Provide the (X, Y) coordinate of the cell's center where the given text is located.  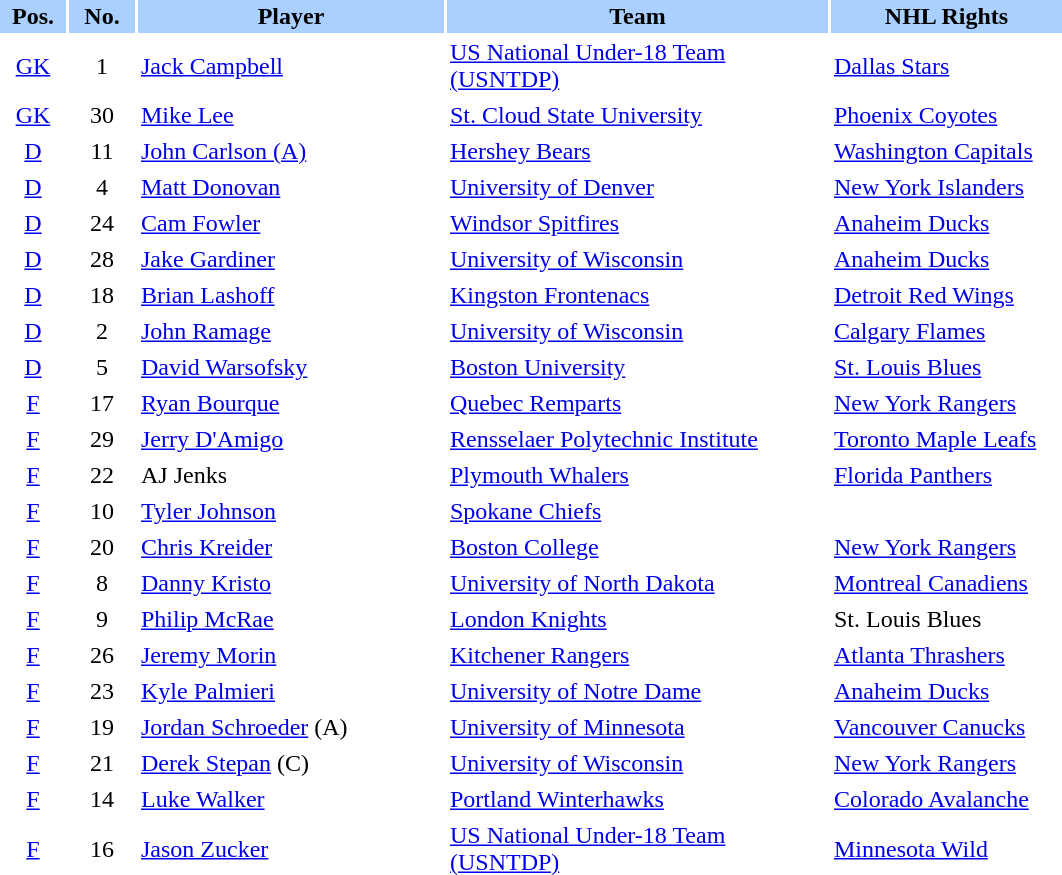
Jake Gardiner (291, 260)
Kitchener Rangers (638, 656)
Pos. (33, 16)
9 (102, 620)
University of Notre Dame (638, 692)
17 (102, 404)
Spokane Chiefs (638, 512)
Detroit Red Wings (946, 296)
10 (102, 512)
Cam Fowler (291, 224)
26 (102, 656)
Dallas Stars (946, 66)
Jack Campbell (291, 66)
Florida Panthers (946, 476)
David Warsofsky (291, 368)
St. Cloud State University (638, 116)
Brian Lashoff (291, 296)
University of North Dakota (638, 584)
14 (102, 800)
Phoenix Coyotes (946, 116)
Ryan Bourque (291, 404)
Boston College (638, 548)
Windsor Spitfires (638, 224)
24 (102, 224)
22 (102, 476)
29 (102, 440)
Kyle Palmieri (291, 692)
Quebec Remparts (638, 404)
Jordan Schroeder (A) (291, 728)
Danny Kristo (291, 584)
Tyler Johnson (291, 512)
8 (102, 584)
21 (102, 764)
Player (291, 16)
Plymouth Whalers (638, 476)
Toronto Maple Leafs (946, 440)
John Ramage (291, 332)
Hershey Bears (638, 152)
John Carlson (A) (291, 152)
No. (102, 16)
19 (102, 728)
Team (638, 16)
Montreal Canadiens (946, 584)
Atlanta Thrashers (946, 656)
Philip McRae (291, 620)
11 (102, 152)
28 (102, 260)
Matt Donovan (291, 188)
Calgary Flames (946, 332)
US National Under-18 Team (USNTDP) (638, 66)
2 (102, 332)
Portland Winterhawks (638, 800)
23 (102, 692)
University of Minnesota (638, 728)
NHL Rights (946, 16)
18 (102, 296)
30 (102, 116)
Mike Lee (291, 116)
Colorado Avalanche (946, 800)
4 (102, 188)
Vancouver Canucks (946, 728)
Derek Stepan (C) (291, 764)
University of Denver (638, 188)
Boston University (638, 368)
5 (102, 368)
Chris Kreider (291, 548)
Jeremy Morin (291, 656)
Jerry D'Amigo (291, 440)
Luke Walker (291, 800)
New York Islanders (946, 188)
1 (102, 66)
Kingston Frontenacs (638, 296)
20 (102, 548)
London Knights (638, 620)
AJ Jenks (291, 476)
Washington Capitals (946, 152)
Rensselaer Polytechnic Institute (638, 440)
